Locate the cell with the specified text and output its [x, y] center coordinate. 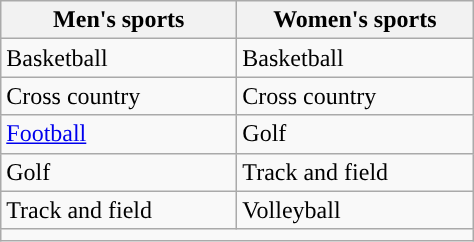
Women's sports [355, 20]
Football [119, 134]
Men's sports [119, 20]
Volleyball [355, 210]
